Return (x, y) of the center of cell containing provided text 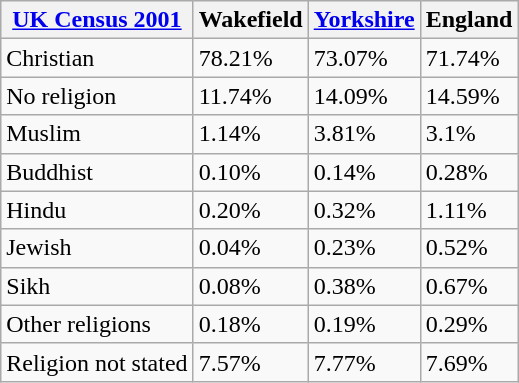
0.32% (364, 210)
0.10% (250, 172)
0.08% (250, 286)
Muslim (97, 134)
71.74% (469, 58)
Other religions (97, 324)
Yorkshire (364, 20)
7.69% (469, 362)
No religion (97, 96)
0.14% (364, 172)
Jewish (97, 248)
73.07% (364, 58)
UK Census 2001 (97, 20)
14.59% (469, 96)
1.14% (250, 134)
0.19% (364, 324)
0.18% (250, 324)
Religion not stated (97, 362)
0.23% (364, 248)
3.81% (364, 134)
0.28% (469, 172)
7.77% (364, 362)
0.29% (469, 324)
Christian (97, 58)
0.04% (250, 248)
14.09% (364, 96)
11.74% (250, 96)
78.21% (250, 58)
Wakefield (250, 20)
1.11% (469, 210)
7.57% (250, 362)
England (469, 20)
0.20% (250, 210)
Buddhist (97, 172)
0.67% (469, 286)
0.52% (469, 248)
0.38% (364, 286)
Hindu (97, 210)
Sikh (97, 286)
3.1% (469, 134)
